Determine the [x, y] coordinate at the center of the cell enclosing the given text.  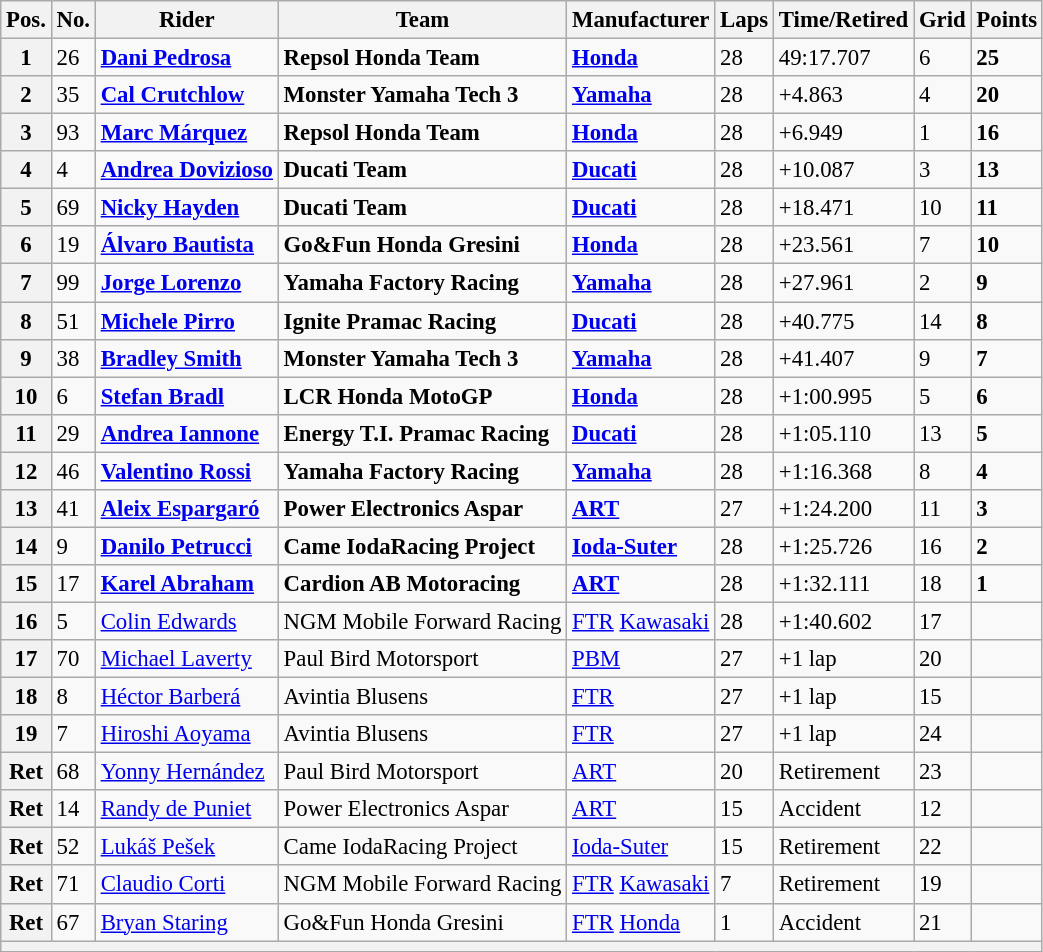
Hiroshi Aoyama [186, 734]
+1:32.111 [844, 584]
Colin Edwards [186, 621]
LCR Honda MotoGP [422, 396]
Grid [942, 20]
Marc Márquez [186, 133]
38 [73, 358]
51 [73, 321]
21 [942, 922]
Stefan Bradl [186, 396]
Andrea Iannone [186, 433]
22 [942, 847]
Michael Laverty [186, 659]
+40.775 [844, 321]
Ignite Pramac Racing [422, 321]
Danilo Petrucci [186, 546]
+18.471 [844, 208]
Cal Crutchlow [186, 95]
24 [942, 734]
67 [73, 922]
52 [73, 847]
93 [73, 133]
+10.087 [844, 170]
46 [73, 471]
+1:24.200 [844, 509]
Points [1006, 20]
Héctor Barberá [186, 697]
Yonny Hernández [186, 772]
Jorge Lorenzo [186, 283]
Aleix Espargaró [186, 509]
71 [73, 885]
Valentino Rossi [186, 471]
+41.407 [844, 358]
49:17.707 [844, 58]
Bryan Staring [186, 922]
Claudio Corti [186, 885]
99 [73, 283]
41 [73, 509]
Karel Abraham [186, 584]
Lukáš Pešek [186, 847]
Álvaro Bautista [186, 245]
68 [73, 772]
PBM [641, 659]
Randy de Puniet [186, 809]
+1:05.110 [844, 433]
70 [73, 659]
Pos. [26, 20]
+6.949 [844, 133]
Dani Pedrosa [186, 58]
Cardion AB Motoracing [422, 584]
+27.961 [844, 283]
Laps [744, 20]
Team [422, 20]
+1:00.995 [844, 396]
Manufacturer [641, 20]
Michele Pirro [186, 321]
+23.561 [844, 245]
26 [73, 58]
Andrea Dovizioso [186, 170]
35 [73, 95]
25 [1006, 58]
69 [73, 208]
FTR Honda [641, 922]
Rider [186, 20]
23 [942, 772]
Time/Retired [844, 20]
Nicky Hayden [186, 208]
Energy T.I. Pramac Racing [422, 433]
29 [73, 433]
+4.863 [844, 95]
+1:16.368 [844, 471]
+1:25.726 [844, 546]
Bradley Smith [186, 358]
No. [73, 20]
+1:40.602 [844, 621]
